Find where the given text appears and provide that cell's center as [X, Y] coordinate. 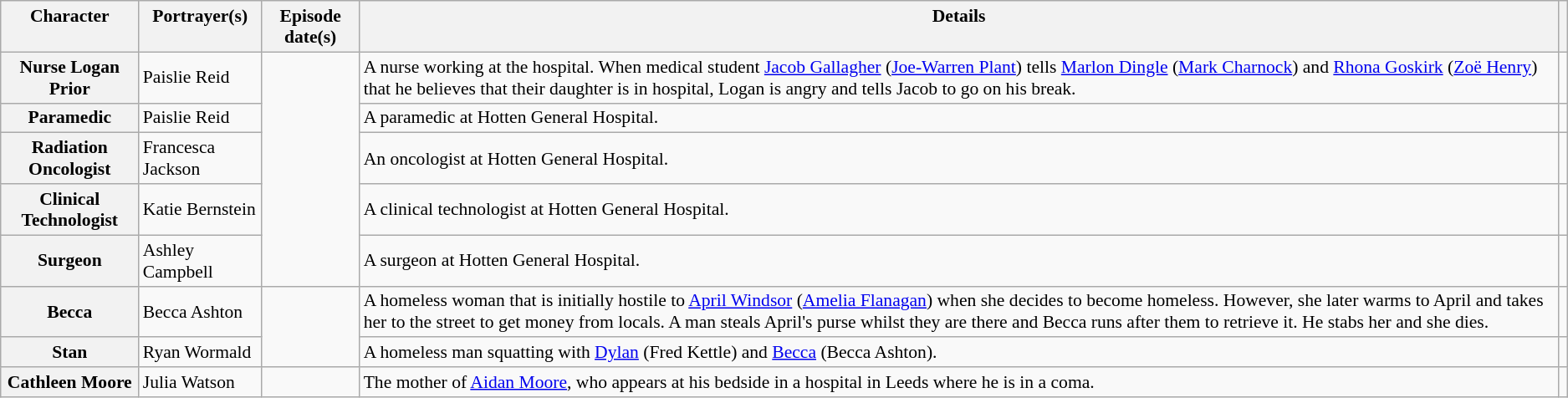
Portrayer(s) [201, 27]
Episode date(s) [311, 27]
Francesca Jackson [201, 159]
Cathleen Moore [70, 382]
Julia Watson [201, 382]
A homeless man squatting with Dylan (Fred Kettle) and Becca (Becca Ashton). [959, 353]
A clinical technologist at Hotten General Hospital. [959, 209]
A paramedic at Hotten General Hospital. [959, 118]
Character [70, 27]
Details [959, 27]
Clinical Technologist [70, 209]
Surgeon [70, 261]
Stan [70, 353]
Ryan Wormald [201, 353]
Nurse Logan Prior [70, 77]
Katie Bernstein [201, 209]
Ashley Campbell [201, 261]
Radiation Oncologist [70, 159]
An oncologist at Hotten General Hospital. [959, 159]
The mother of Aidan Moore, who appears at his bedside in a hospital in Leeds where he is in a coma. [959, 382]
Paramedic [70, 118]
Becca Ashton [201, 311]
Becca [70, 311]
A surgeon at Hotten General Hospital. [959, 261]
